For the text-containing cell, return its midpoint in (X, Y) coordinate format. 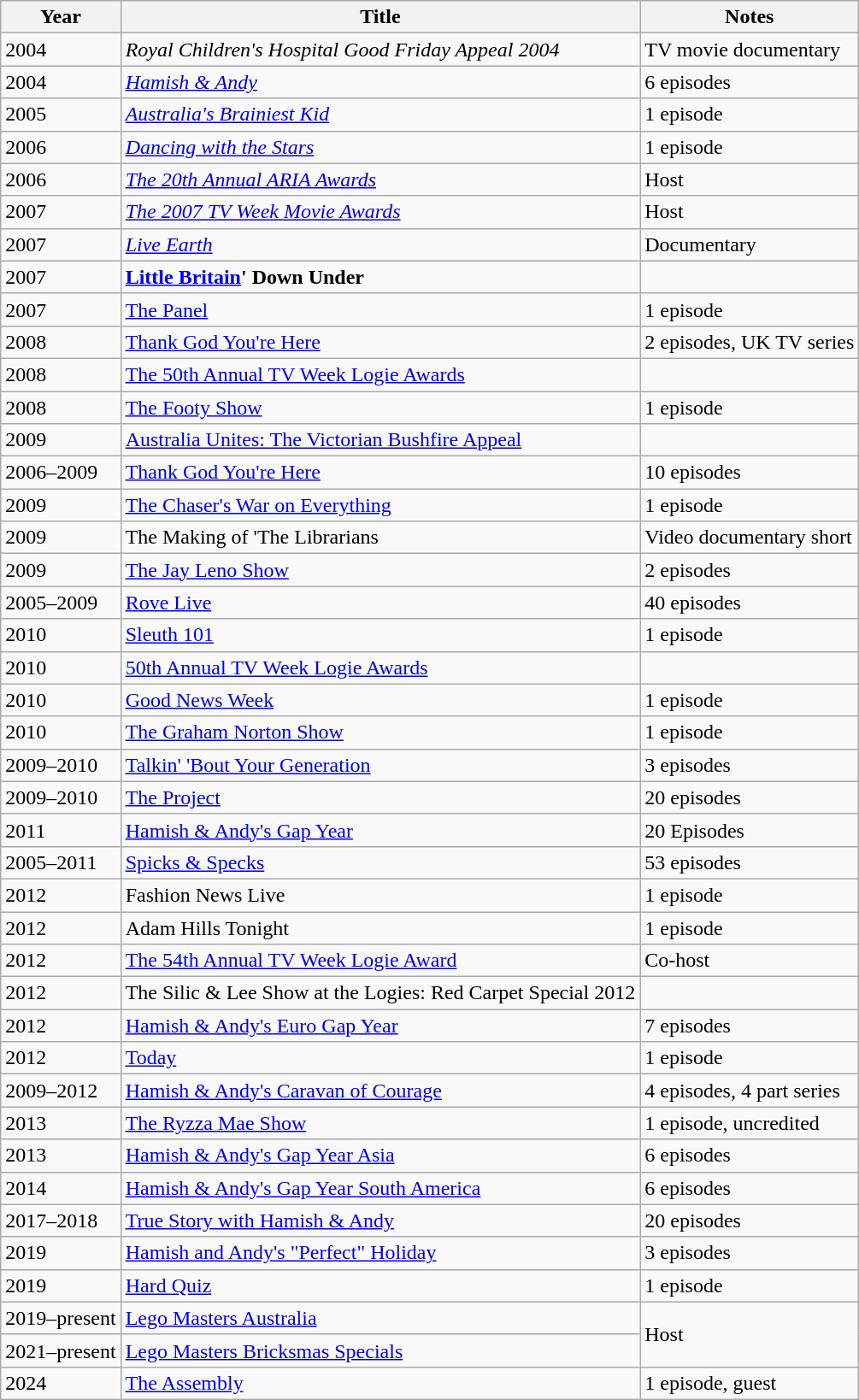
TV movie documentary (750, 50)
2006–2009 (61, 473)
2005–2011 (61, 862)
Notes (750, 17)
Hamish & Andy's Euro Gap Year (380, 1026)
2009–2012 (61, 1091)
The Silic & Lee Show at the Logies: Red Carpet Special 2012 (380, 993)
Sleuth 101 (380, 635)
50th Annual TV Week Logie Awards (380, 668)
2005–2009 (61, 603)
Dancing with the Stars (380, 147)
The Chaser's War on Everything (380, 505)
1 episode, guest (750, 1383)
True Story with Hamish & Andy (380, 1221)
Today (380, 1058)
2005 (61, 115)
The Panel (380, 309)
Hamish & Andy's Gap Year Asia (380, 1156)
The Project (380, 797)
Lego Masters Bricksmas Specials (380, 1350)
7 episodes (750, 1026)
Spicks & Specks (380, 862)
Lego Masters Australia (380, 1318)
Video documentary short (750, 538)
Live Earth (380, 244)
2024 (61, 1383)
53 episodes (750, 862)
Adam Hills Tonight (380, 927)
2011 (61, 830)
Hamish & Andy's Gap Year South America (380, 1188)
The Jay Leno Show (380, 570)
4 episodes, 4 part series (750, 1091)
2 episodes, UK TV series (750, 342)
Good News Week (380, 700)
Co-host (750, 961)
The Graham Norton Show (380, 732)
Year (61, 17)
Title (380, 17)
The Ryzza Mae Show (380, 1123)
40 episodes (750, 603)
Talkin' 'Bout Your Generation (380, 765)
2 episodes (750, 570)
The Making of 'The Librarians (380, 538)
1 episode, uncredited (750, 1123)
Hamish & Andy's Caravan of Courage (380, 1091)
The 2007 TV Week Movie Awards (380, 212)
2017–2018 (61, 1221)
Hamish & Andy's Gap Year (380, 830)
The 50th Annual TV Week Logie Awards (380, 374)
Fashion News Live (380, 895)
The Assembly (380, 1383)
The Footy Show (380, 408)
Australia's Brainiest Kid (380, 115)
2014 (61, 1188)
2021–present (61, 1350)
20 Episodes (750, 830)
Hamish & Andy (380, 82)
Hamish and Andy's "Perfect" Holiday (380, 1253)
The 20th Annual ARIA Awards (380, 179)
Royal Children's Hospital Good Friday Appeal 2004 (380, 50)
10 episodes (750, 473)
2019–present (61, 1318)
Hard Quiz (380, 1285)
Documentary (750, 244)
Little Britain' Down Under (380, 277)
Rove Live (380, 603)
Australia Unites: The Victorian Bushfire Appeal (380, 440)
The 54th Annual TV Week Logie Award (380, 961)
